Capture the cell that displays the provided text and extract its (x, y) central coordinate. 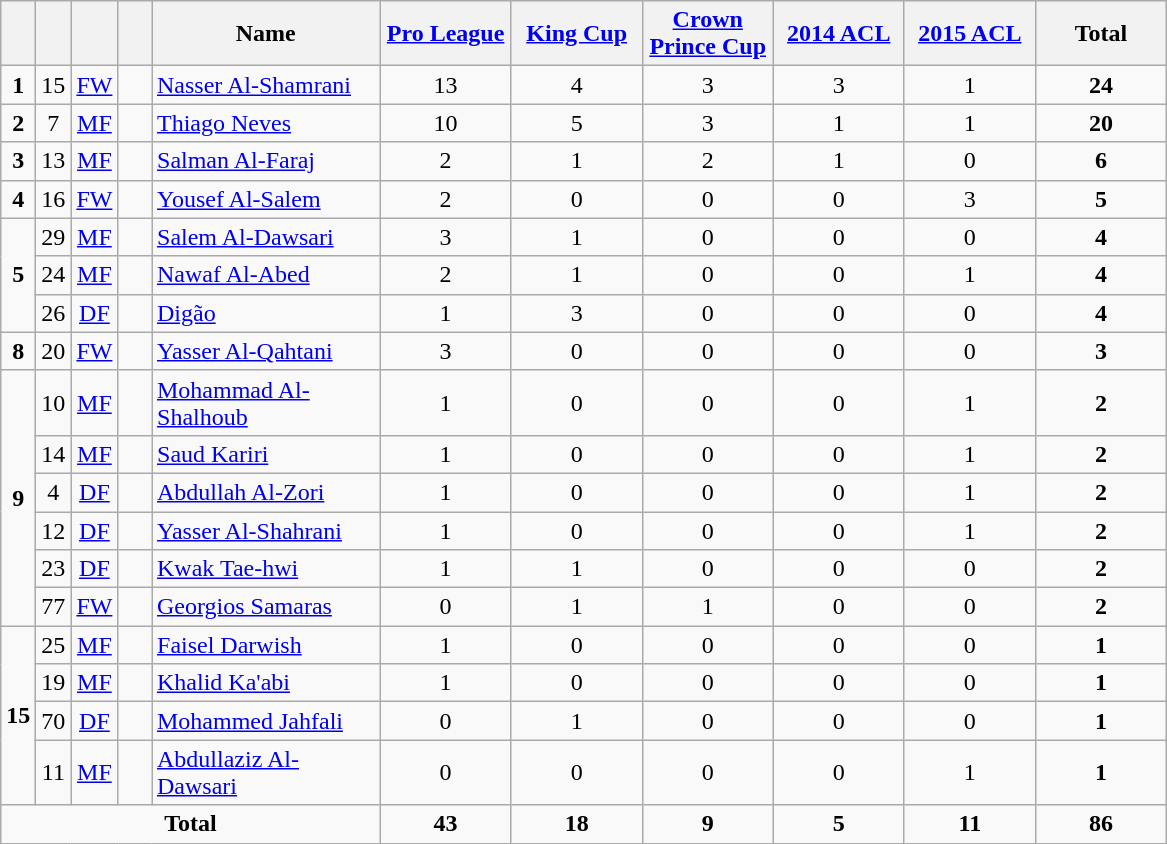
70 (54, 721)
Nasser Al-Shamrani (266, 85)
8 (18, 351)
7 (54, 123)
Pro League (446, 34)
Abdullah Al-Zori (266, 492)
Yousef Al-Salem (266, 199)
Kwak Tae-hwi (266, 569)
43 (446, 824)
Georgios Samaras (266, 607)
6 (1100, 161)
Name (266, 34)
Mohammad Al-Shalhoub (266, 402)
12 (54, 531)
2014 ACL (838, 34)
86 (1100, 824)
Digão (266, 313)
25 (54, 645)
23 (54, 569)
Mohammed Jahfali (266, 721)
16 (54, 199)
Yasser Al-Qahtani (266, 351)
77 (54, 607)
Thiago Neves (266, 123)
2015 ACL (970, 34)
Yasser Al-Shahrani (266, 531)
26 (54, 313)
Salman Al-Faraj (266, 161)
19 (54, 683)
29 (54, 237)
Crown Prince Cup (708, 34)
Saud Kariri (266, 454)
Khalid Ka'abi (266, 683)
Salem Al-Dawsari (266, 237)
Abdullaziz Al-Dawsari (266, 772)
Nawaf Al-Abed (266, 275)
King Cup (576, 34)
18 (576, 824)
Faisel Darwish (266, 645)
14 (54, 454)
